Detect which cell encompasses the target text, then output its (X, Y) center coordinate. 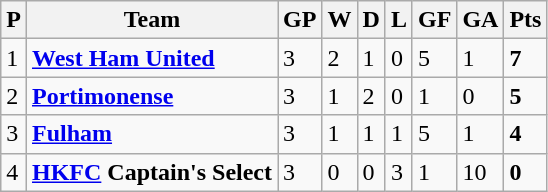
P (14, 20)
West Ham United (152, 58)
L (398, 20)
GP (300, 20)
D (371, 20)
10 (480, 172)
7 (526, 58)
Pts (526, 20)
Fulham (152, 134)
GA (480, 20)
Portimonense (152, 96)
W (340, 20)
Team (152, 20)
GF (434, 20)
HKFC Captain's Select (152, 172)
